Extract the [X, Y] coordinate from the center of the cell holding the provided text.  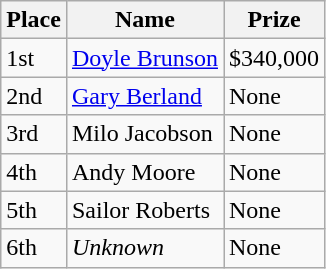
5th [34, 210]
Sailor Roberts [144, 210]
1st [34, 58]
6th [34, 248]
Name [144, 20]
Place [34, 20]
Doyle Brunson [144, 58]
4th [34, 172]
Andy Moore [144, 172]
2nd [34, 96]
Unknown [144, 248]
Prize [274, 20]
Gary Berland [144, 96]
3rd [34, 134]
Milo Jacobson [144, 134]
$340,000 [274, 58]
